Capture the cell that displays the provided text and extract its (x, y) central coordinate. 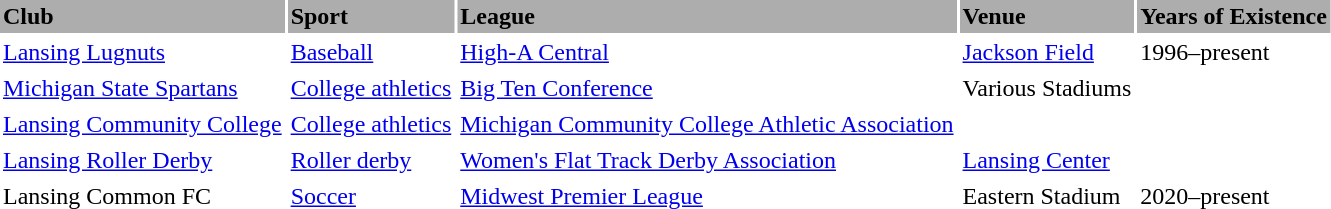
Lansing Center (1048, 160)
Michigan Community College Athletic Association (706, 124)
Various Stadiums (1048, 88)
Women's Flat Track Derby Association (706, 160)
Sport (372, 16)
League (706, 16)
Baseball (372, 52)
Club (142, 16)
Roller derby (372, 160)
Lansing Community College (142, 124)
Jackson Field (1048, 52)
1996–present (1234, 52)
Lansing Roller Derby (142, 160)
Michigan State Spartans (142, 88)
High-A Central (706, 52)
Years of Existence (1234, 16)
Big Ten Conference (706, 88)
Lansing Lugnuts (142, 52)
Venue (1048, 16)
